Locate the cell with the specified text and output its [x, y] center coordinate. 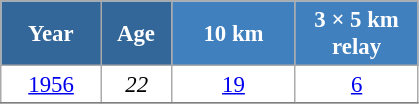
6 [356, 85]
Age [136, 34]
10 km [234, 34]
3 × 5 km relay [356, 34]
22 [136, 85]
Year [52, 34]
19 [234, 85]
1956 [52, 85]
